Search for the cell housing the specified text and yield its (x, y) center coordinate. 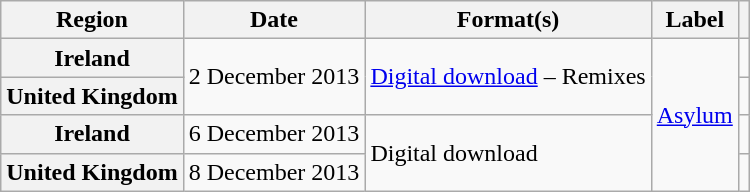
2 December 2013 (274, 77)
Asylum (694, 115)
Date (274, 20)
Digital download – Remixes (508, 77)
8 December 2013 (274, 172)
Format(s) (508, 20)
Digital download (508, 153)
Label (694, 20)
Region (92, 20)
6 December 2013 (274, 134)
